Provide the [X, Y] coordinate of the cell's center where the given text is located.  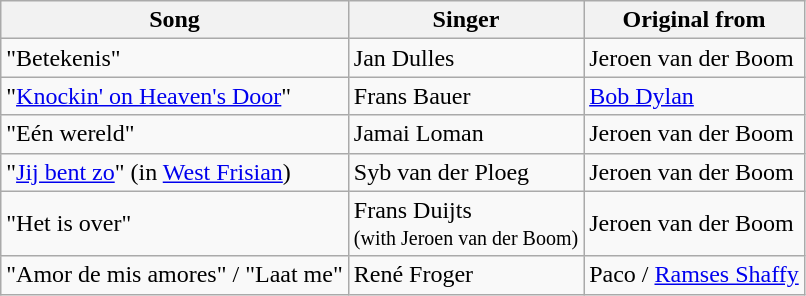
Original from [694, 20]
"Jij bent zo" (in West Frisian) [175, 172]
Jamai Loman [466, 134]
Frans Bauer [466, 96]
Song [175, 20]
Paco / Ramses Shaffy [694, 275]
Bob Dylan [694, 96]
"Amor de mis amores" / "Laat me" [175, 275]
Frans Duijts (with Jeroen van der Boom) [466, 224]
René Froger [466, 275]
"Knockin' on Heaven's Door" [175, 96]
"Het is over" [175, 224]
Jan Dulles [466, 58]
"Betekenis" [175, 58]
Singer [466, 20]
Syb van der Ploeg [466, 172]
"Eén wereld" [175, 134]
